Locate the cell with the specified text and output its [x, y] center coordinate. 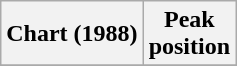
Chart (1988) [72, 34]
Peakposition [189, 34]
